Capture the cell that displays the provided text and extract its [x, y] central coordinate. 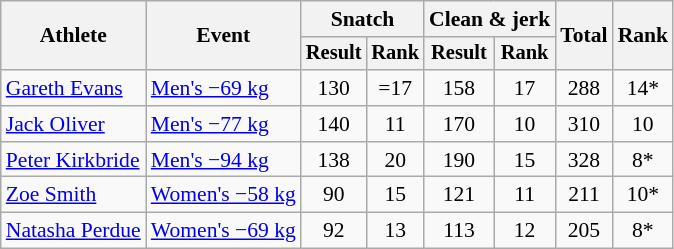
Total [584, 36]
211 [584, 195]
Men's −77 kg [224, 124]
138 [334, 160]
Athlete [74, 36]
92 [334, 231]
158 [459, 88]
Event [224, 36]
130 [334, 88]
113 [459, 231]
12 [524, 231]
Peter Kirkbride [74, 160]
205 [584, 231]
14* [644, 88]
Men's −94 kg [224, 160]
Gareth Evans [74, 88]
288 [584, 88]
Clean & jerk [490, 19]
Snatch [362, 19]
310 [584, 124]
121 [459, 195]
Jack Oliver [74, 124]
Zoe Smith [74, 195]
Men's −69 kg [224, 88]
20 [395, 160]
10* [644, 195]
Women's −69 kg [224, 231]
90 [334, 195]
Women's −58 kg [224, 195]
170 [459, 124]
190 [459, 160]
328 [584, 160]
=17 [395, 88]
17 [524, 88]
Natasha Perdue [74, 231]
13 [395, 231]
140 [334, 124]
